Determine the [x, y] coordinate at the center of the cell enclosing the given text.  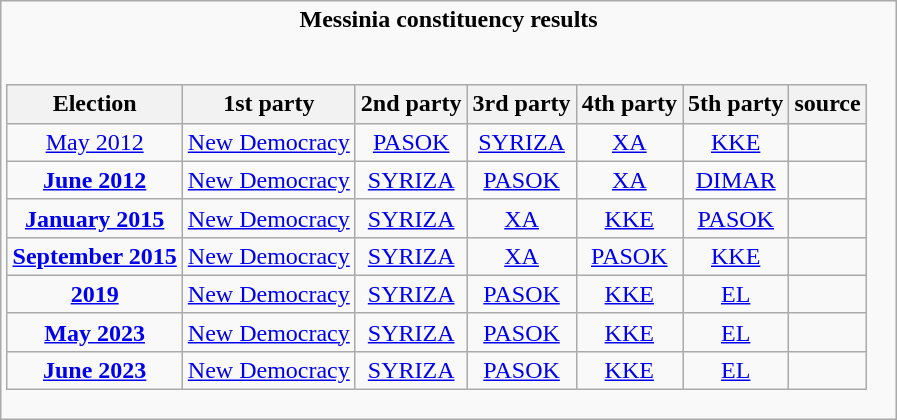
1st party [268, 104]
January 2015 [94, 218]
3rd party [522, 104]
May 2012 [94, 142]
source [828, 104]
Election [94, 104]
2019 [94, 294]
May 2023 [94, 332]
DIMAR [735, 180]
September 2015 [94, 256]
2nd party [411, 104]
5th party [735, 104]
4th party [629, 104]
June 2023 [94, 370]
June 2012 [94, 180]
